Locate the cell with the specified text and output its (x, y) center coordinate. 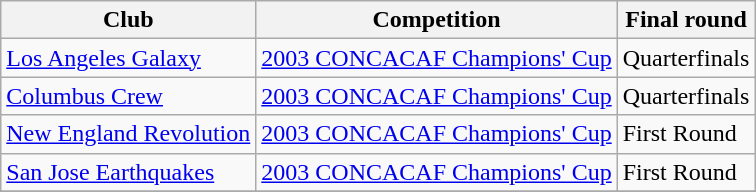
Club (128, 20)
San Jose Earthquakes (128, 172)
Competition (436, 20)
New England Revolution (128, 134)
Final round (686, 20)
Los Angeles Galaxy (128, 58)
Columbus Crew (128, 96)
